Output the (x, y) coordinate of the center of the cell containing the given text.  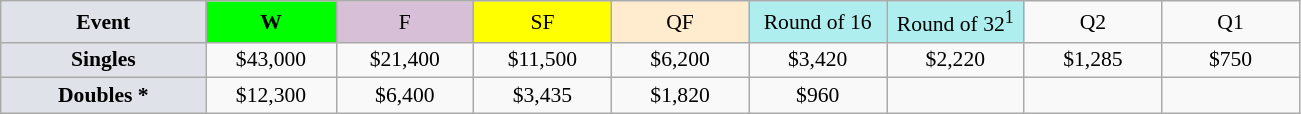
$750 (1231, 60)
$960 (818, 96)
Event (104, 22)
$6,200 (680, 60)
QF (680, 22)
$3,420 (818, 60)
F (405, 22)
SF (543, 22)
$12,300 (271, 96)
$6,400 (405, 96)
$3,435 (543, 96)
W (271, 22)
$1,285 (1093, 60)
$21,400 (405, 60)
Singles (104, 60)
Q2 (1093, 22)
$43,000 (271, 60)
$2,220 (955, 60)
$11,500 (543, 60)
Round of 321 (955, 22)
$1,820 (680, 96)
Q1 (1231, 22)
Round of 16 (818, 22)
Doubles * (104, 96)
